Identify which cell holds the provided text, then report its [X, Y] central coordinate. 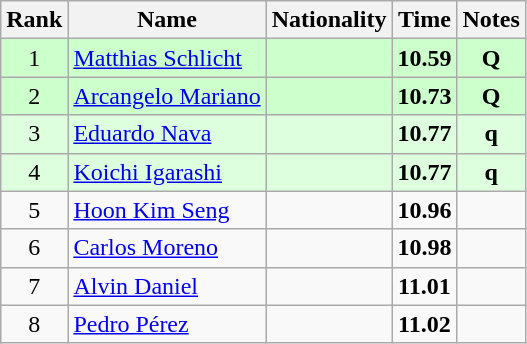
Matthias Schlicht [167, 58]
5 [34, 210]
10.59 [424, 58]
8 [34, 324]
Carlos Moreno [167, 248]
4 [34, 172]
10.98 [424, 248]
Notes [491, 20]
Alvin Daniel [167, 286]
Name [167, 20]
Arcangelo Mariano [167, 96]
Hoon Kim Seng [167, 210]
Eduardo Nava [167, 134]
10.73 [424, 96]
10.96 [424, 210]
Koichi Igarashi [167, 172]
7 [34, 286]
6 [34, 248]
11.01 [424, 286]
Time [424, 20]
Rank [34, 20]
1 [34, 58]
Pedro Pérez [167, 324]
Nationality [329, 20]
11.02 [424, 324]
2 [34, 96]
3 [34, 134]
